Pinpoint the cell where the given text exists, returning its [X, Y] midpoint coordinate. 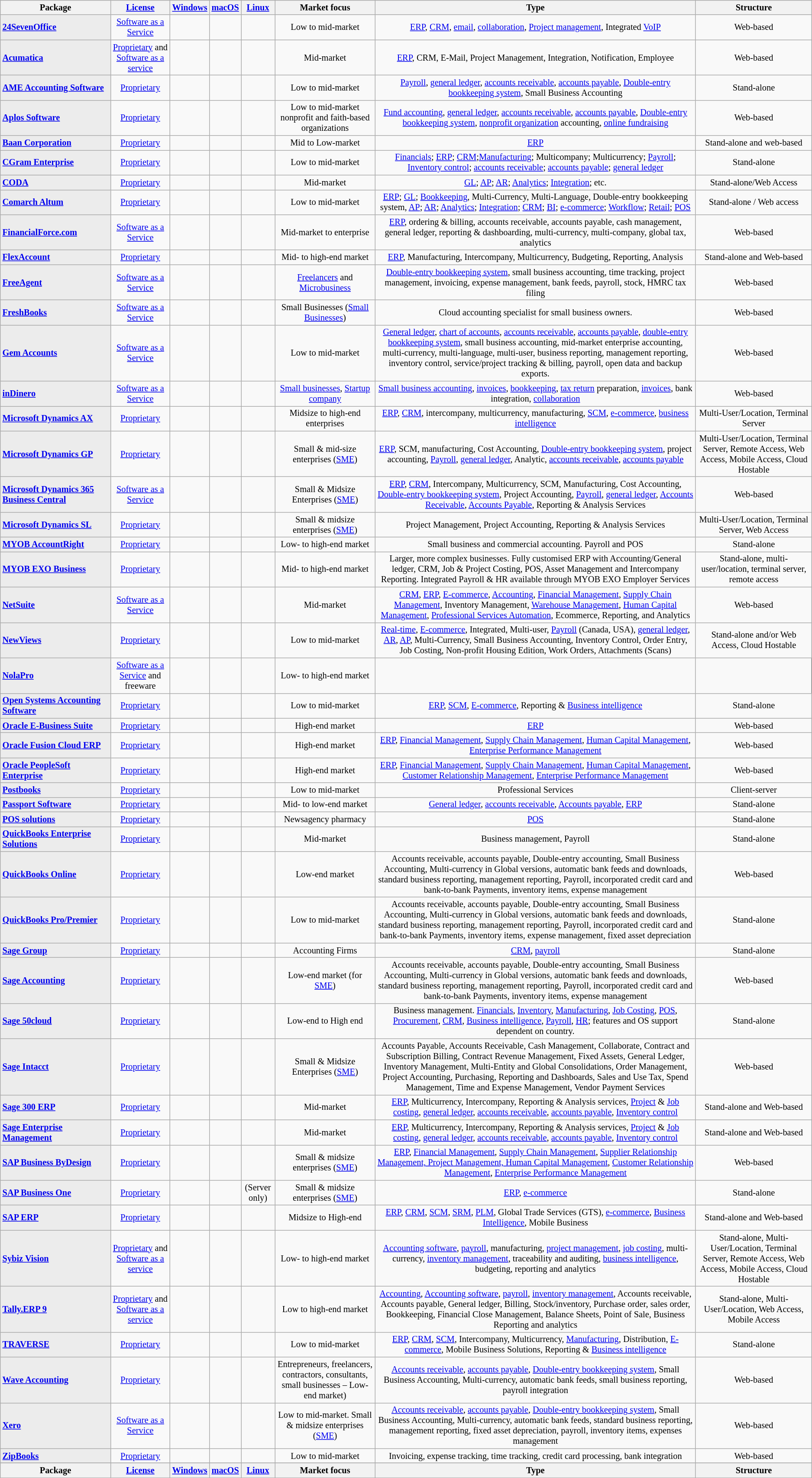
QuickBooks Enterprise Solutions [55, 839]
Small Businesses (Small Businesses) [325, 312]
Aplos Software [55, 118]
Low-end market (for SME) [325, 980]
Financials; ERP; CRM;Manufacturing; Multicompany; Multicurrency; Payroll; Inventory control; accounts receivable; accounts payable; general ledger [536, 162]
NolaPro [55, 675]
Mid to Low-market [325, 143]
Stand-alone / Web access [754, 202]
POS solutions [55, 819]
Entrepreneurs, freelancers, contractors, consultants, small businesses – Low-end market) [325, 1380]
Microsoft Dynamics 365 Business Central [55, 494]
SAP Business ByDesign [55, 1163]
Oracle PeopleSoft Enterprise [55, 770]
24SevenOffice [55, 27]
Xero [55, 1426]
FreeAgent [55, 282]
SAP ERP [55, 1218]
Sybiz Vision [55, 1258]
ZipBooks [55, 1456]
Low to mid-market. Small & midsize enterprises (SME) [325, 1426]
MYOB EXO Business [55, 569]
Invoicing, expense tracking, time tracking, credit card processing, bank integration [536, 1456]
Midsize to High-end [325, 1218]
AME Accounting Software [55, 88]
Freelancers and Microbusiness [325, 282]
Postbooks [55, 790]
ERP, Financial Management, Supply Chain Management, Human Capital Management, Enterprise Performance Management [536, 745]
QuickBooks Online [55, 874]
CODA [55, 182]
Sage 300 ERP [55, 1107]
Acumatica [55, 58]
Open Systems Accounting Software [55, 706]
TRAVERSE [55, 1345]
Baan Corporation [55, 143]
Sage Intacct [55, 1067]
Multi-User/Location, Terminal Server [754, 418]
Stand-alone and web-based [754, 143]
FreshBooks [55, 312]
FlexAccount [55, 257]
inDinero [55, 394]
ERP, CRM, email, collaboration, Project management, Integrated VoIP [536, 27]
Small business and commercial accounting. Payroll and POS [536, 545]
Gem Accounts [55, 353]
Low to mid-market nonprofit and faith-based organizations [325, 118]
Low-end to High end [325, 1021]
Microsoft Dynamics SL [55, 525]
Sage 50cloud [55, 1021]
ERP, CRM, SCM, SRM, PLM, Global Trade Services (GTS), e-commerce, Business Intelligence, Mobile Business [536, 1218]
ERP, SCM, E-commerce, Reporting & Business intelligence [536, 706]
POS [536, 819]
QuickBooks Pro/Premier [55, 920]
Tally.ERP 9 [55, 1309]
ERP, e-commerce [536, 1193]
Microsoft Dynamics GP [55, 454]
ERP, Financial Management, Supply Chain Management, Human Capital Management, Customer Relationship Management, Enterprise Performance Management [536, 770]
Professional Services [536, 790]
Comarch Altum [55, 202]
Accounting Firms [325, 950]
Stand-alone/Web Access [754, 182]
Low to high-end market [325, 1309]
Sage Accounting [55, 980]
Small businesses, Startup company [325, 394]
GL; AP; AR; Analytics; Integration; etc. [536, 182]
Oracle Fusion Cloud ERP [55, 745]
NetSuite [55, 605]
Small & mid-size enterprises (SME) [325, 454]
ERP, CRM, intercompany, multicurrency, manufacturing, SCM, e-commerce, business intelligence [536, 418]
Microsoft Dynamics AX [55, 418]
Low-end market [325, 874]
Sage Enterprise Management [55, 1132]
Business management, Payroll [536, 839]
Software as a Service and freeware [140, 675]
Sage Group [55, 950]
Small business accounting, invoices, bookkeeping, tax return preparation, invoices, bank integration, collaboration [536, 394]
Newsagency pharmacy [325, 819]
Mid-market to enterprise [325, 232]
Cloud accounting specialist for small business owners. [536, 312]
CGram Enterprise [55, 162]
SAP Business One [55, 1193]
Payroll, general ledger, accounts receivable, accounts payable, Double-entry bookkeeping system, Small Business Accounting [536, 88]
ERP, CRM, SCM, Intercompany, Multicurrency, Manufacturing, Distribution, E-commerce, Mobile Business Solutions, Reporting & Business intelligence [536, 1345]
MYOB AccountRight [55, 545]
Multi-User/Location, Terminal Server, Remote Access, Web Access, Mobile Access, Cloud Hostable [754, 454]
Passport Software [55, 804]
General ledger, accounts receivable, Accounts payable, ERP [536, 804]
NewViews [55, 640]
Stand-alone and/or Web Access, Cloud Hostable [754, 640]
Stand-alone, Multi-User/Location, Web Access, Mobile Access [754, 1309]
ERP, CRM, E-Mail, Project Management, Integration, Notification, Employee [536, 58]
Midsize to high-end enterprises [325, 418]
Stand-alone, Multi-User/Location, Terminal Server, Remote Access, Web Access, Mobile Access, Cloud Hostable [754, 1258]
Wave Accounting [55, 1380]
Stand-alone, multi-user/location, terminal server, remote access [754, 569]
ERP, Manufacturing, Intercompany, Multicurrency, Budgeting, Reporting, Analysis [536, 257]
CRM, payroll [536, 950]
Oracle E-Business Suite [55, 726]
Project Management, Project Accounting, Reporting & Analysis Services [536, 525]
Multi-User/Location, Terminal Server, Web Access [754, 525]
Client-server [754, 790]
(Server only) [258, 1193]
Mid- to low-end market [325, 804]
FinancialForce.com [55, 232]
